Return the [x, y] coordinate for the center point of the cell that contains the specified text.  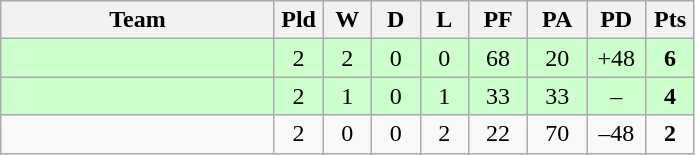
W [348, 20]
4 [670, 96]
70 [558, 134]
Pld [298, 20]
Pts [670, 20]
PF [498, 20]
PD [616, 20]
Team [138, 20]
20 [558, 58]
–48 [616, 134]
D [396, 20]
+48 [616, 58]
– [616, 96]
68 [498, 58]
6 [670, 58]
PA [558, 20]
L [444, 20]
22 [498, 134]
